Detect which cell encompasses the target text, then output its [X, Y] center coordinate. 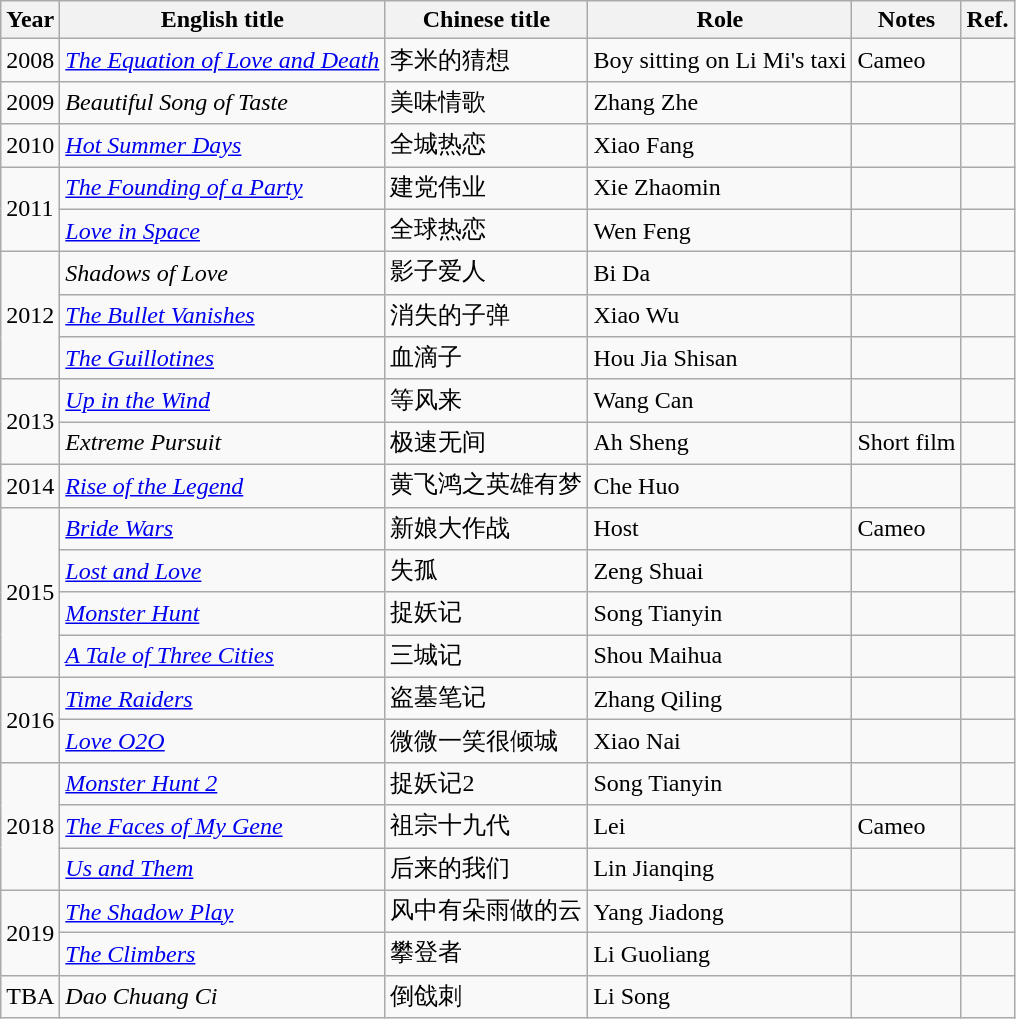
Zhang Qiling [720, 698]
极速无间 [486, 444]
Yang Jiadong [720, 912]
新娘大作战 [486, 528]
Extreme Pursuit [222, 444]
A Tale of Three Cities [222, 656]
Monster Hunt [222, 614]
黄飞鸿之英雄有梦 [486, 486]
后来的我们 [486, 870]
Host [720, 528]
Shou Maihua [720, 656]
Bi Da [720, 274]
三城记 [486, 656]
The Bullet Vanishes [222, 316]
Year [30, 20]
Li Guoliang [720, 954]
The Faces of My Gene [222, 826]
Us and Them [222, 870]
Love in Space [222, 230]
全城热恋 [486, 146]
Lost and Love [222, 572]
2009 [30, 102]
Li Song [720, 996]
Dao Chuang Ci [222, 996]
Bride Wars [222, 528]
Notes [906, 20]
Beautiful Song of Taste [222, 102]
Monster Hunt 2 [222, 784]
The Climbers [222, 954]
捉妖记 [486, 614]
Zeng Shuai [720, 572]
Boy sitting on Li Mi's taxi [720, 60]
The Founding of a Party [222, 188]
Love O2O [222, 742]
全球热恋 [486, 230]
Short film [906, 444]
Wen Feng [720, 230]
2015 [30, 592]
2012 [30, 316]
Rise of the Legend [222, 486]
2018 [30, 826]
等风来 [486, 400]
Zhang Zhe [720, 102]
2014 [30, 486]
2008 [30, 60]
Time Raiders [222, 698]
Ref. [988, 20]
美味情歌 [486, 102]
Wang Can [720, 400]
Lei [720, 826]
攀登者 [486, 954]
Role [720, 20]
Ah Sheng [720, 444]
盗墓笔记 [486, 698]
TBA [30, 996]
祖宗十九代 [486, 826]
Hou Jia Shisan [720, 358]
微微一笑很倾城 [486, 742]
倒戗刺 [486, 996]
捉妖记2 [486, 784]
Xiao Nai [720, 742]
2013 [30, 422]
风中有朵雨做的云 [486, 912]
Che Huo [720, 486]
The Shadow Play [222, 912]
消失的子弹 [486, 316]
2010 [30, 146]
影子爱人 [486, 274]
Hot Summer Days [222, 146]
Xie Zhaomin [720, 188]
2011 [30, 208]
Lin Jianqing [720, 870]
建党伟业 [486, 188]
李米的猜想 [486, 60]
The Equation of Love and Death [222, 60]
Xiao Fang [720, 146]
Xiao Wu [720, 316]
失孤 [486, 572]
English title [222, 20]
2019 [30, 932]
Chinese title [486, 20]
2016 [30, 720]
The Guillotines [222, 358]
Shadows of Love [222, 274]
Up in the Wind [222, 400]
血滴子 [486, 358]
